Scan for the cell matching the given text and deliver its (X, Y) coordinate at center. 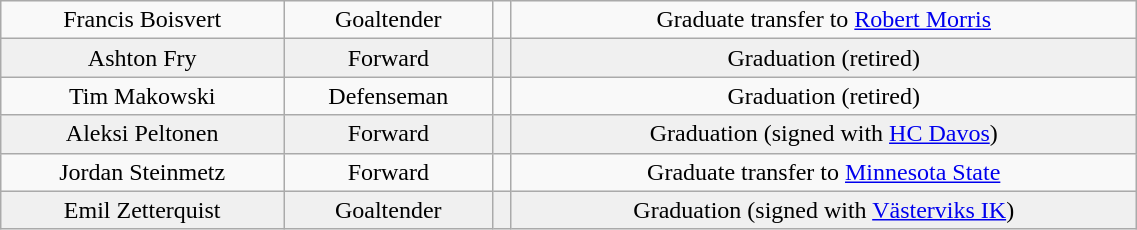
Graduate transfer to Minnesota State (824, 172)
Graduation (signed with Västerviks IK) (824, 210)
Jordan Steinmetz (142, 172)
Tim Makowski (142, 96)
Francis Boisvert (142, 20)
Graduate transfer to Robert Morris (824, 20)
Aleksi Peltonen (142, 134)
Ashton Fry (142, 58)
Defenseman (388, 96)
Graduation (signed with HC Davos) (824, 134)
Emil Zetterquist (142, 210)
